Detect which cell encompasses the target text, then output its [x, y] center coordinate. 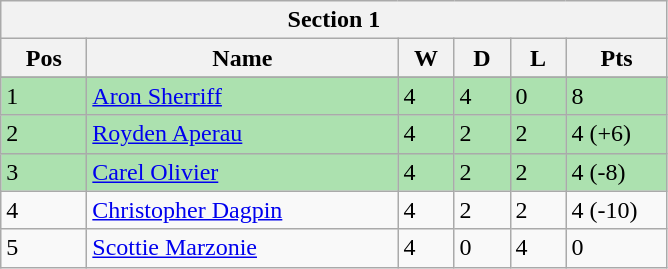
Pos [44, 58]
Royden Aperau [242, 134]
Pts [616, 58]
L [538, 58]
Christopher Dagpin [242, 210]
Carel Olivier [242, 172]
Name [242, 58]
Section 1 [334, 20]
3 [44, 172]
Aron Sherriff [242, 96]
5 [44, 248]
Scottie Marzonie [242, 248]
4 (-10) [616, 210]
1 [44, 96]
4 (+6) [616, 134]
D [482, 58]
W [426, 58]
4 (-8) [616, 172]
8 [616, 96]
